Search for the cell housing the specified text and yield its (X, Y) center coordinate. 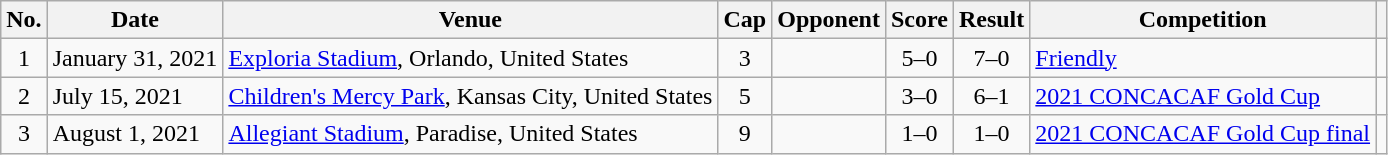
January 31, 2021 (135, 58)
Result (991, 20)
Allegiant Stadium, Paradise, United States (470, 134)
5–0 (919, 58)
3–0 (919, 96)
Opponent (829, 20)
Score (919, 20)
5 (745, 96)
2021 CONCACAF Gold Cup (1203, 96)
August 1, 2021 (135, 134)
7–0 (991, 58)
July 15, 2021 (135, 96)
Friendly (1203, 58)
1 (24, 58)
6–1 (991, 96)
Venue (470, 20)
9 (745, 134)
Exploria Stadium, Orlando, United States (470, 58)
Competition (1203, 20)
Date (135, 20)
2 (24, 96)
Children's Mercy Park, Kansas City, United States (470, 96)
No. (24, 20)
2021 CONCACAF Gold Cup final (1203, 134)
Cap (745, 20)
